Locate the cell with the specified text and output its (X, Y) center coordinate. 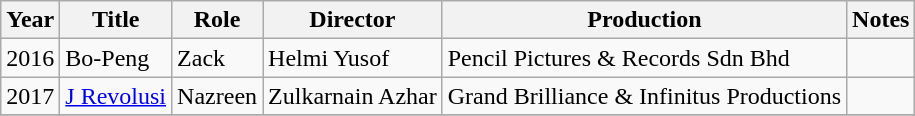
J Revolusi (116, 96)
Pencil Pictures & Records Sdn Bhd (644, 58)
Year (30, 20)
Title (116, 20)
2017 (30, 96)
Bo-Peng (116, 58)
Grand Brilliance & Infinitus Productions (644, 96)
Role (218, 20)
Production (644, 20)
Zulkarnain Azhar (353, 96)
Notes (881, 20)
Nazreen (218, 96)
2016 (30, 58)
Director (353, 20)
Helmi Yusof (353, 58)
Zack (218, 58)
